Provide the (X, Y) coordinate of the cell's center where the given text is located.  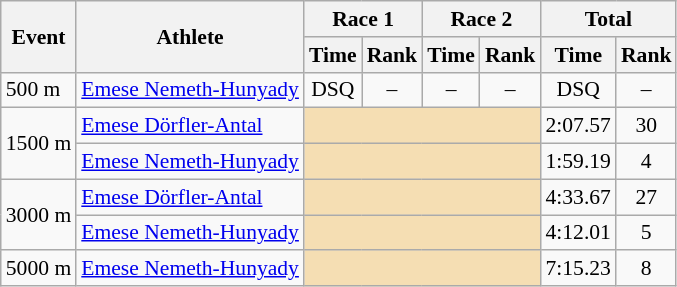
3000 m (38, 214)
27 (646, 197)
4:12.01 (578, 233)
8 (646, 269)
7:15.23 (578, 269)
Event (38, 36)
Race 2 (481, 19)
1500 m (38, 144)
500 m (38, 90)
4 (646, 162)
5000 m (38, 269)
Race 1 (363, 19)
Total (608, 19)
5 (646, 233)
Athlete (190, 36)
30 (646, 126)
2:07.57 (578, 126)
4:33.67 (578, 197)
1:59.19 (578, 162)
